Output the (X, Y) coordinate of the center of the cell containing the given text.  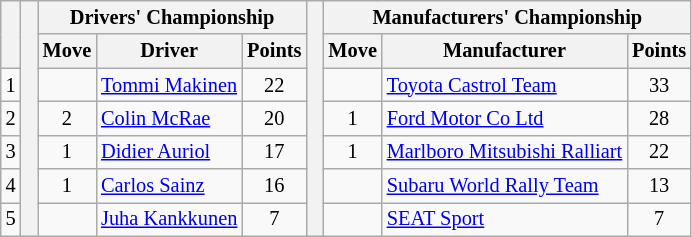
4 (11, 186)
Didier Auriol (169, 152)
Manufacturers' Championship (507, 17)
Drivers' Championship (172, 17)
Tommi Makinen (169, 85)
Ford Motor Co Ltd (504, 118)
28 (659, 118)
Toyota Castrol Team (504, 85)
SEAT Sport (504, 219)
17 (274, 152)
Carlos Sainz (169, 186)
33 (659, 85)
3 (11, 152)
Subaru World Rally Team (504, 186)
20 (274, 118)
Colin McRae (169, 118)
Manufacturer (504, 51)
Marlboro Mitsubishi Ralliart (504, 152)
5 (11, 219)
16 (274, 186)
13 (659, 186)
Driver (169, 51)
Juha Kankkunen (169, 219)
